From the cell containing the given text, extract its center point as [x, y] coordinate. 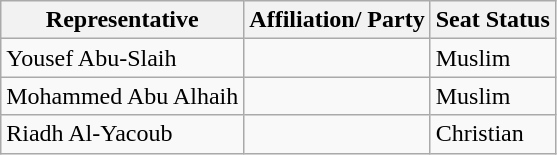
Affiliation/ Party [337, 20]
Riadh Al-Yacoub [122, 134]
Seat Status [492, 20]
Representative [122, 20]
Mohammed Abu Alhaih [122, 96]
Christian [492, 134]
Yousef Abu-Slaih [122, 58]
